Pinpoint the cell where the given text exists, returning its (X, Y) midpoint coordinate. 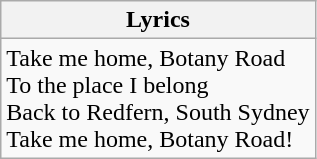
Lyrics (158, 20)
Take me home, Botany RoadTo the place I belongBack to Redfern, South SydneyTake me home, Botany Road! (158, 98)
